Identify which cell holds the provided text, then report its (x, y) central coordinate. 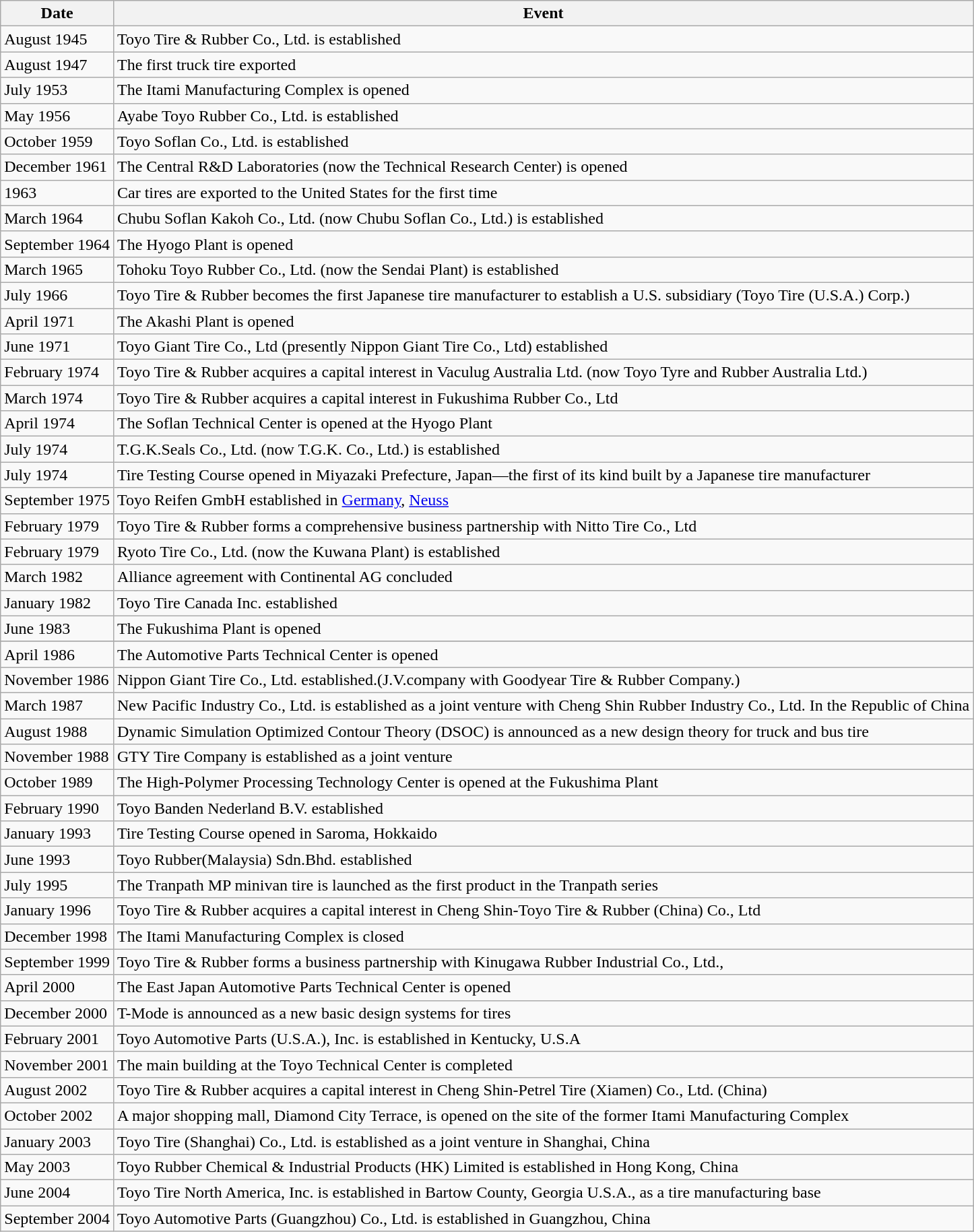
March 1965 (57, 269)
Ryoto Tire Co., Ltd. (now the Kuwana Plant) is established (543, 552)
Toyo Banden Nederland B.V. established (543, 808)
December 1998 (57, 936)
Toyo Tire Canada Inc. established (543, 603)
Nippon Giant Tire Co., Ltd. established.(J.V.company with Goodyear Tire & Rubber Company.) (543, 680)
November 1986 (57, 680)
The High-Polymer Processing Technology Center is opened at the Fukushima Plant (543, 783)
Ayabe Toyo Rubber Co., Ltd. is established (543, 116)
April 1986 (57, 654)
February 1974 (57, 372)
The Itami Manufacturing Complex is opened (543, 90)
The Fukushima Plant is opened (543, 628)
April 1971 (57, 321)
The Hyogo Plant is opened (543, 244)
August 1947 (57, 65)
July 1995 (57, 885)
Tohoku Toyo Rubber Co., Ltd. (now the Sendai Plant) is established (543, 269)
Dynamic Simulation Optimized Contour Theory (DSOC) is announced as a new design theory for truck and bus tire (543, 731)
Toyo Tire (Shanghai) Co., Ltd. is established as a joint venture in Shanghai, China (543, 1142)
August 1945 (57, 39)
The main building at the Toyo Technical Center is completed (543, 1064)
May 1956 (57, 116)
December 1961 (57, 167)
The East Japan Automotive Parts Technical Center is opened (543, 987)
September 1999 (57, 962)
February 1990 (57, 808)
April 1974 (57, 424)
T-Mode is announced as a new basic design systems for tires (543, 1013)
January 1996 (57, 911)
June 1983 (57, 628)
January 2003 (57, 1142)
Toyo Tire & Rubber becomes the first Japanese tire manufacturer to establish a U.S. subsidiary (Toyo Tire (U.S.A.) Corp.) (543, 295)
The first truck tire exported (543, 65)
November 2001 (57, 1064)
Toyo Rubber Chemical & Industrial Products (HK) Limited is established in Hong Kong, China (543, 1167)
June 1993 (57, 860)
Toyo Rubber(Malaysia) Sdn.Bhd. established (543, 860)
Alliance agreement with Continental AG concluded (543, 577)
October 1959 (57, 141)
Toyo Tire & Rubber forms a business partnership with Kinugawa Rubber Industrial Co., Ltd., (543, 962)
Toyo Tire & Rubber Co., Ltd. is established (543, 39)
A major shopping mall, Diamond City Terrace, is opened on the site of the former Itami Manufacturing Complex (543, 1115)
T.G.K.Seals Co., Ltd. (now T.G.K. Co., Ltd.) is established (543, 449)
September 1964 (57, 244)
June 1971 (57, 347)
Tire Testing Course opened in Saroma, Hokkaido (543, 834)
March 1987 (57, 705)
October 1989 (57, 783)
March 1974 (57, 398)
The Central R&D Laboratories (now the Technical Research Center) is opened (543, 167)
October 2002 (57, 1115)
Toyo Tire North America, Inc. is established in Bartow County, Georgia U.S.A., as a tire manufacturing base (543, 1193)
February 2001 (57, 1039)
July 1953 (57, 90)
The Itami Manufacturing Complex is closed (543, 936)
September 1975 (57, 500)
New Pacific Industry Co., Ltd. is established as a joint venture with Cheng Shin Rubber Industry Co., Ltd. In the Republic of China (543, 705)
April 2000 (57, 987)
Toyo Automotive Parts (Guangzhou) Co., Ltd. is established in Guangzhou, China (543, 1219)
1963 (57, 193)
July 1966 (57, 295)
Toyo Tire & Rubber acquires a capital interest in Cheng Shin-Toyo Tire & Rubber (China) Co., Ltd (543, 911)
December 2000 (57, 1013)
Event (543, 13)
November 1988 (57, 757)
June 2004 (57, 1193)
The Tranpath MP minivan tire is launched as the first product in the Tranpath series (543, 885)
Toyo Tire & Rubber acquires a capital interest in Cheng Shin-Petrel Tire (Xiamen) Co., Ltd. (China) (543, 1090)
Toyo Tire & Rubber forms a comprehensive business partnership with Nitto Tire Co., Ltd (543, 526)
Toyo Automotive Parts (U.S.A.), Inc. is established in Kentucky, U.S.A (543, 1039)
The Soflan Technical Center is opened at the Hyogo Plant (543, 424)
March 1964 (57, 218)
January 1993 (57, 834)
GTY Tire Company is established as a joint venture (543, 757)
Car tires are exported to the United States for the first time (543, 193)
Toyo Tire & Rubber acquires a capital interest in Fukushima Rubber Co., Ltd (543, 398)
The Automotive Parts Technical Center is opened (543, 654)
January 1982 (57, 603)
August 1988 (57, 731)
May 2003 (57, 1167)
Toyo Giant Tire Co., Ltd (presently Nippon Giant Tire Co., Ltd) established (543, 347)
The Akashi Plant is opened (543, 321)
Chubu Soflan Kakoh Co., Ltd. (now Chubu Soflan Co., Ltd.) is established (543, 218)
Tire Testing Course opened in Miyazaki Prefecture, Japan—the first of its kind built by a Japanese tire manufacturer (543, 475)
Toyo Tire & Rubber acquires a capital interest in Vaculug Australia Ltd. (now Toyo Tyre and Rubber Australia Ltd.) (543, 372)
March 1982 (57, 577)
Date (57, 13)
August 2002 (57, 1090)
Toyo Reifen GmbH established in Germany, Neuss (543, 500)
Toyo Soflan Co., Ltd. is established (543, 141)
September 2004 (57, 1219)
